Return (x, y) of the center of cell containing provided text 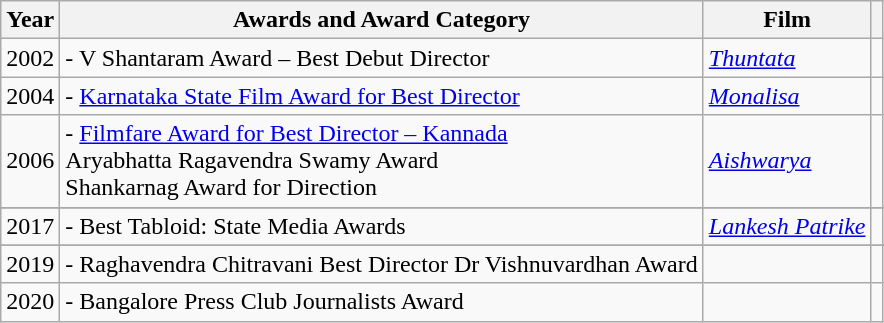
- Best Tabloid: State Media Awards (382, 226)
Thuntata (787, 58)
Lankesh Patrike (787, 226)
2020 (30, 302)
Year (30, 20)
2004 (30, 96)
Aishwarya (787, 161)
- Karnataka State Film Award for Best Director (382, 96)
- Bangalore Press Club Journalists Award (382, 302)
2017 (30, 226)
- V Shantaram Award – Best Debut Director (382, 58)
Film (787, 20)
Awards and Award Category (382, 20)
2019 (30, 264)
2006 (30, 161)
Monalisa (787, 96)
2002 (30, 58)
- Raghavendra Chitravani Best Director Dr Vishnuvardhan Award (382, 264)
- Filmfare Award for Best Director – Kannada Aryabhatta Ragavendra Swamy Award Shankarnag Award for Direction (382, 161)
